Capture the cell that displays the provided text and extract its (X, Y) central coordinate. 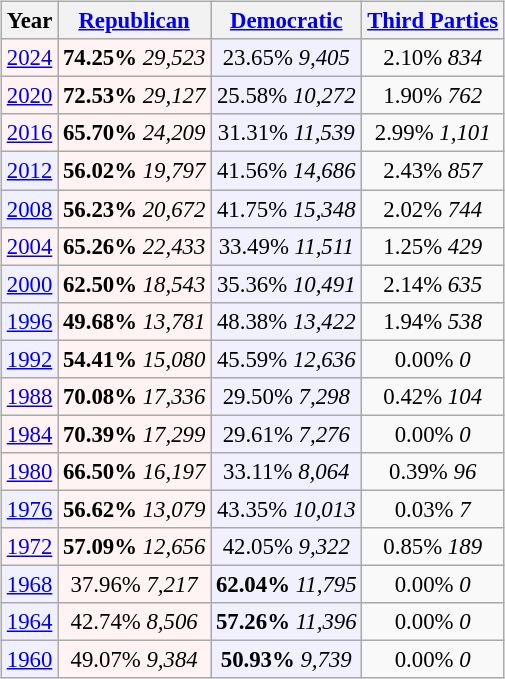
1992 (29, 359)
33.49% 11,511 (286, 246)
29.61% 7,276 (286, 434)
62.50% 18,543 (134, 284)
49.68% 13,781 (134, 321)
1.94% 538 (433, 321)
70.39% 17,299 (134, 434)
43.35% 10,013 (286, 509)
1964 (29, 622)
66.50% 16,197 (134, 472)
57.09% 12,656 (134, 547)
41.75% 15,348 (286, 209)
48.38% 13,422 (286, 321)
56.23% 20,672 (134, 209)
Republican (134, 21)
1972 (29, 547)
2.02% 744 (433, 209)
1.90% 762 (433, 96)
2.43% 857 (433, 171)
2008 (29, 209)
29.50% 7,298 (286, 396)
1984 (29, 434)
Democratic (286, 21)
1980 (29, 472)
1960 (29, 660)
2024 (29, 58)
42.74% 8,506 (134, 622)
2000 (29, 284)
2012 (29, 171)
0.85% 189 (433, 547)
1988 (29, 396)
65.26% 22,433 (134, 246)
2016 (29, 133)
25.58% 10,272 (286, 96)
70.08% 17,336 (134, 396)
0.03% 7 (433, 509)
2020 (29, 96)
Third Parties (433, 21)
56.62% 13,079 (134, 509)
2.10% 834 (433, 58)
57.26% 11,396 (286, 622)
0.39% 96 (433, 472)
2.99% 1,101 (433, 133)
31.31% 11,539 (286, 133)
45.59% 12,636 (286, 359)
72.53% 29,127 (134, 96)
74.25% 29,523 (134, 58)
35.36% 10,491 (286, 284)
49.07% 9,384 (134, 660)
1996 (29, 321)
56.02% 19,797 (134, 171)
1976 (29, 509)
42.05% 9,322 (286, 547)
1.25% 429 (433, 246)
50.93% 9,739 (286, 660)
65.70% 24,209 (134, 133)
2.14% 635 (433, 284)
23.65% 9,405 (286, 58)
37.96% 7,217 (134, 584)
41.56% 14,686 (286, 171)
Year (29, 21)
54.41% 15,080 (134, 359)
1968 (29, 584)
2004 (29, 246)
33.11% 8,064 (286, 472)
62.04% 11,795 (286, 584)
0.42% 104 (433, 396)
